Detect which cell encompasses the target text, then output its [X, Y] center coordinate. 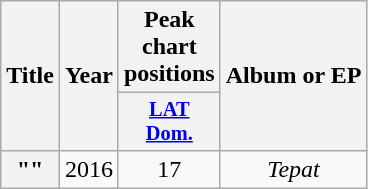
Peak chart positions [169, 47]
LATDom. [169, 122]
Year [88, 76]
"" [30, 169]
2016 [88, 169]
17 [169, 169]
Tepat [294, 169]
Album or EP [294, 76]
Title [30, 76]
